Identify which cell holds the provided text, then report its [x, y] central coordinate. 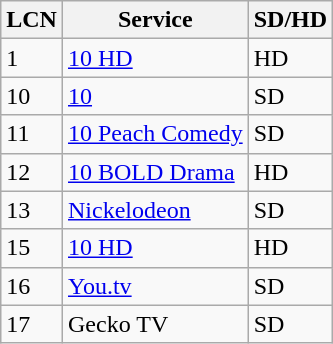
1 [32, 58]
16 [32, 286]
You.tv [155, 286]
10 Peach Comedy [155, 134]
LCN [32, 20]
Gecko TV [155, 324]
13 [32, 210]
SD/HD [290, 20]
Service [155, 20]
11 [32, 134]
10 BOLD Drama [155, 172]
Nickelodeon [155, 210]
17 [32, 324]
15 [32, 248]
12 [32, 172]
